Return [x, y] of the center of cell containing provided text 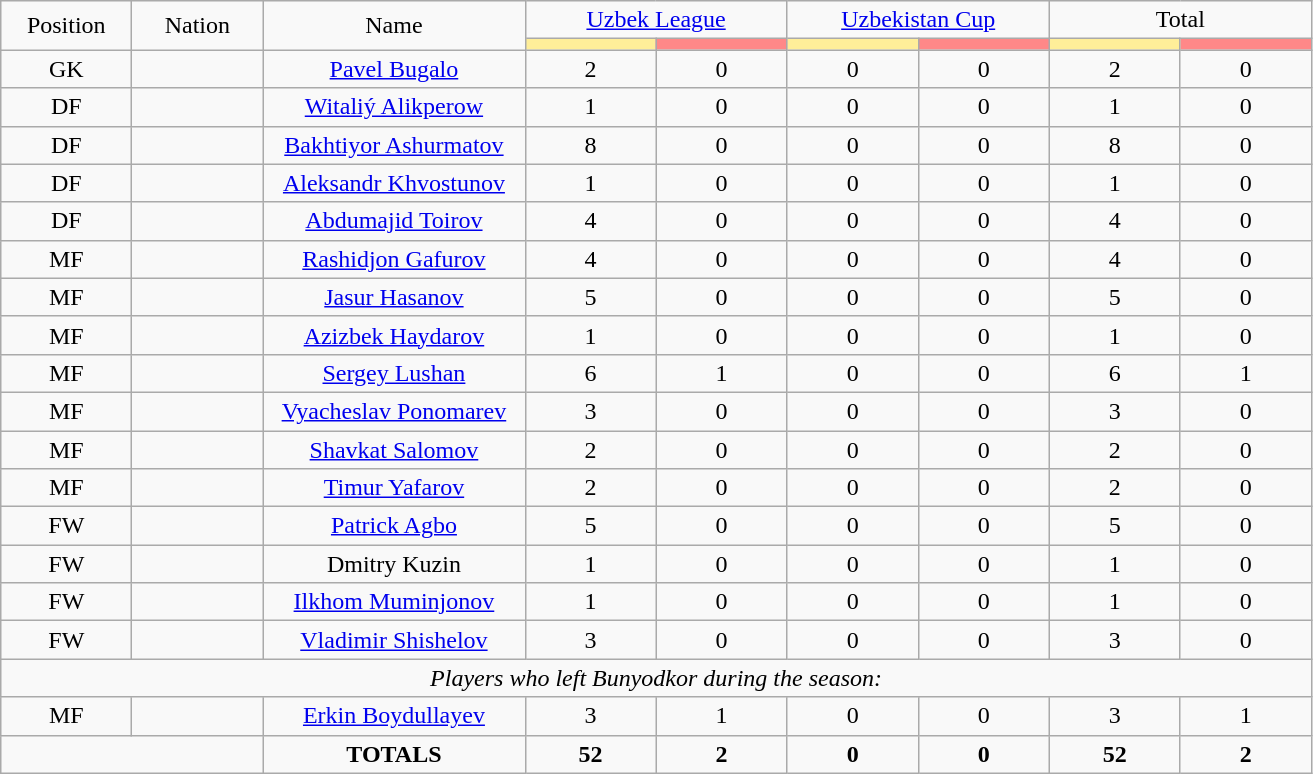
GK [66, 69]
Vladimir Shishelov [394, 640]
Bakhtiyor Ashurmatov [394, 145]
Players who left Bunyodkor during the season: [656, 678]
Vyacheslav Ponomarev [394, 411]
Pavel Bugalo [394, 69]
Uzbek League [656, 20]
Jasur Hasanov [394, 297]
Abdumajid Toirov [394, 221]
Dmitry Kuzin [394, 564]
Uzbekistan Cup [918, 20]
Timur Yafarov [394, 488]
Position [66, 26]
Witaliý Alikperow [394, 107]
Patrick Agbo [394, 526]
Ilkhom Muminjonov [394, 602]
Shavkat Salomov [394, 449]
TOTALS [394, 754]
Erkin Boydullayev [394, 716]
Rashidjon Gafurov [394, 259]
Nation [198, 26]
Sergey Lushan [394, 373]
Total [1180, 20]
Azizbek Haydarov [394, 335]
Name [394, 26]
Aleksandr Khvostunov [394, 183]
